Pinpoint the cell where the given text exists, returning its (X, Y) midpoint coordinate. 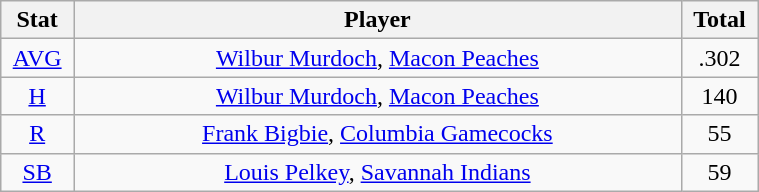
Player (378, 20)
59 (719, 172)
55 (719, 134)
140 (719, 96)
Stat (38, 20)
AVG (38, 58)
SB (38, 172)
Frank Bigbie, Columbia Gamecocks (378, 134)
R (38, 134)
H (38, 96)
Louis Pelkey, Savannah Indians (378, 172)
.302 (719, 58)
Total (719, 20)
